Capture the cell that displays the provided text and extract its (x, y) central coordinate. 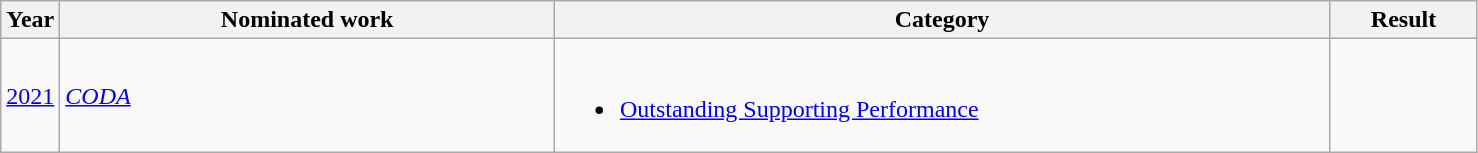
Nominated work (308, 20)
2021 (30, 96)
CODA (308, 96)
Result (1404, 20)
Outstanding Supporting Performance (942, 96)
Category (942, 20)
Year (30, 20)
